Scan for the cell matching the given text and deliver its [X, Y] coordinate at center. 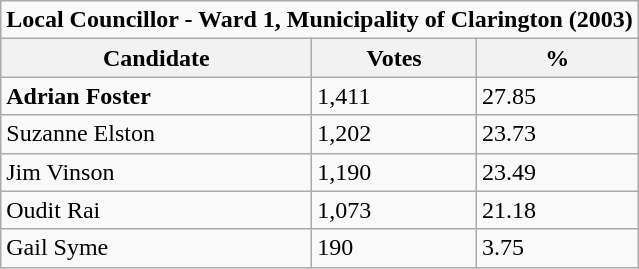
23.73 [557, 134]
3.75 [557, 248]
Adrian Foster [156, 96]
Candidate [156, 58]
1,190 [394, 172]
% [557, 58]
21.18 [557, 210]
Suzanne Elston [156, 134]
1,202 [394, 134]
1,411 [394, 96]
23.49 [557, 172]
Jim Vinson [156, 172]
Votes [394, 58]
Gail Syme [156, 248]
Local Councillor - Ward 1, Municipality of Clarington (2003) [320, 20]
190 [394, 248]
1,073 [394, 210]
27.85 [557, 96]
Oudit Rai [156, 210]
